Pinpoint the cell where the given text exists, returning its (x, y) midpoint coordinate. 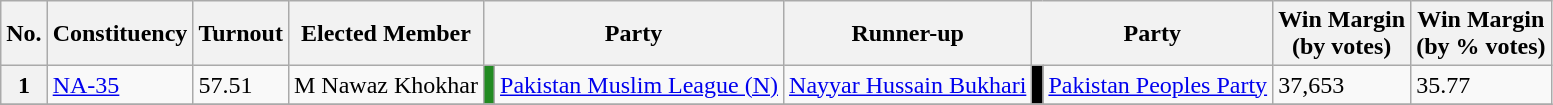
1 (24, 85)
Turnout (241, 34)
57.51 (241, 85)
Constituency (120, 34)
No. (24, 34)
Win Margin(by votes) (1342, 34)
Nayyar Hussain Bukhari (908, 85)
Runner-up (908, 34)
37,653 (1342, 85)
Pakistan Muslim League (N) (640, 85)
NA-35 (120, 85)
M Nawaz Khokhar (386, 85)
35.77 (1481, 85)
Pakistan Peoples Party (1158, 85)
Win Margin(by % votes) (1481, 34)
Elected Member (386, 34)
